For the text-containing cell, return its midpoint in [x, y] coordinate format. 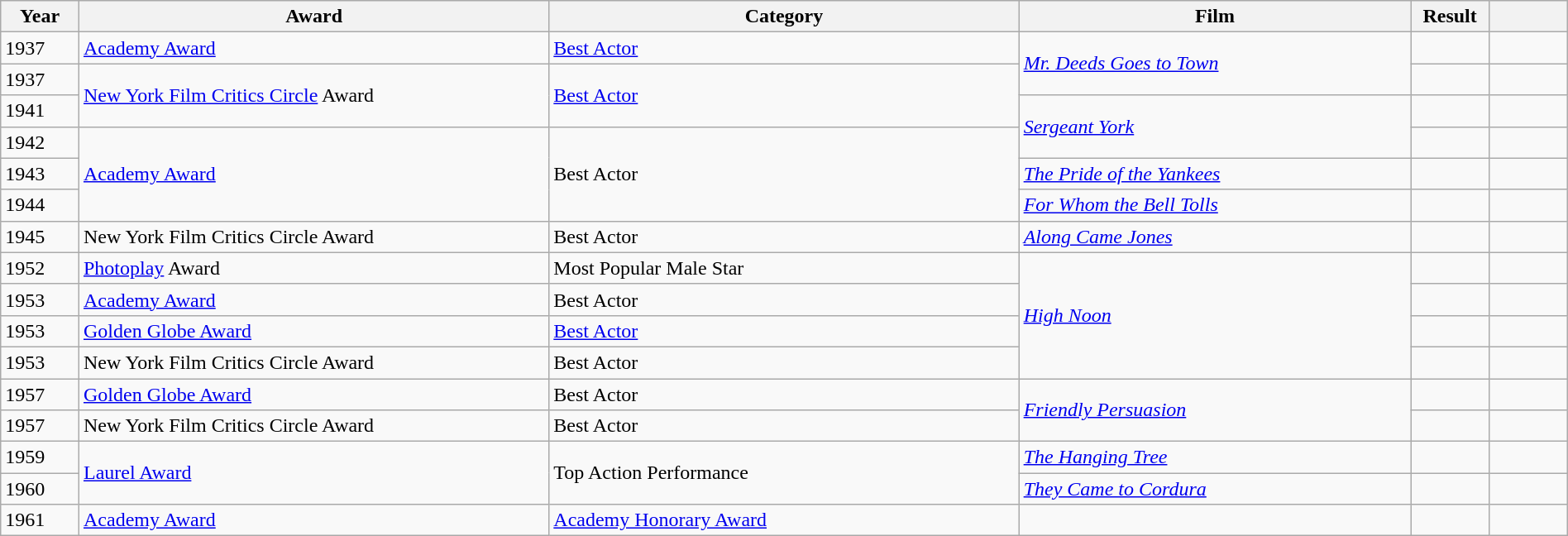
For Whom the Bell Tolls [1215, 205]
1945 [40, 237]
Friendly Persuasion [1215, 410]
1941 [40, 111]
The Hanging Tree [1215, 457]
1952 [40, 268]
High Noon [1215, 315]
Most Popular Male Star [784, 268]
They Came to Cordura [1215, 489]
1961 [40, 520]
Result [1451, 17]
1944 [40, 205]
Award [313, 17]
Academy Honorary Award [784, 520]
Along Came Jones [1215, 237]
Top Action Performance [784, 473]
1959 [40, 457]
Year [40, 17]
1942 [40, 142]
The Pride of the Yankees [1215, 174]
Laurel Award [313, 473]
1943 [40, 174]
Sergeant York [1215, 127]
Category [784, 17]
Photoplay Award [313, 268]
1960 [40, 489]
Mr. Deeds Goes to Town [1215, 64]
Film [1215, 17]
